Locate the cell with the specified text and output its (X, Y) center coordinate. 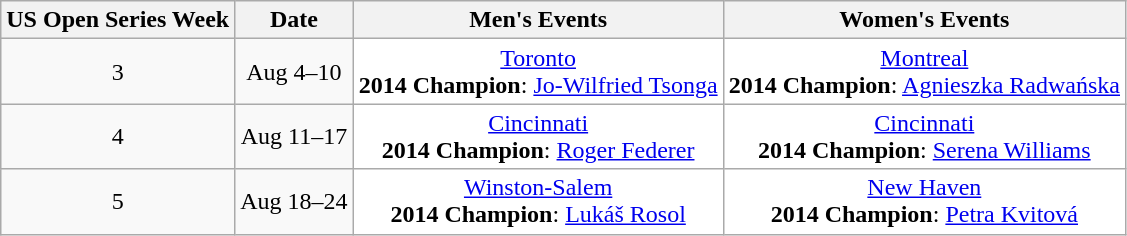
Aug 18–24 (294, 202)
4 (118, 136)
Toronto2014 Champion: Jo-Wilfried Tsonga (538, 72)
Cincinnati2014 Champion: Serena Williams (924, 136)
Winston-Salem2014 Champion: Lukáš Rosol (538, 202)
Cincinnati2014 Champion: Roger Federer (538, 136)
New Haven2014 Champion: Petra Kvitová (924, 202)
Women's Events (924, 20)
Men's Events (538, 20)
Montreal2014 Champion: Agnieszka Radwańska (924, 72)
Date (294, 20)
5 (118, 202)
Aug 11–17 (294, 136)
Aug 4–10 (294, 72)
3 (118, 72)
US Open Series Week (118, 20)
